Output the (x, y) coordinate of the center of the cell containing the given text.  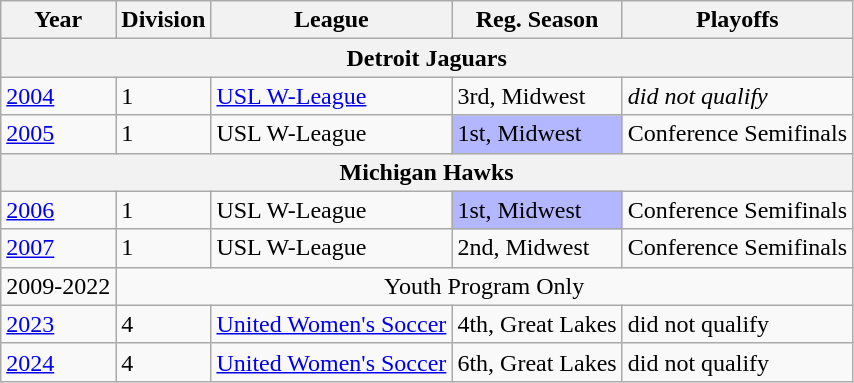
Division (164, 20)
2nd, Midwest (537, 248)
Year (58, 20)
Detroit Jaguars (427, 58)
3rd, Midwest (537, 96)
Reg. Season (537, 20)
League (332, 20)
2006 (58, 210)
4th, Great Lakes (537, 324)
6th, Great Lakes (537, 362)
2024 (58, 362)
2004 (58, 96)
2009-2022 (58, 286)
Playoffs (737, 20)
2007 (58, 248)
2005 (58, 134)
Youth Program Only (484, 286)
Michigan Hawks (427, 172)
2023 (58, 324)
